Extract the (x, y) coordinate from the center of the cell holding the provided text.  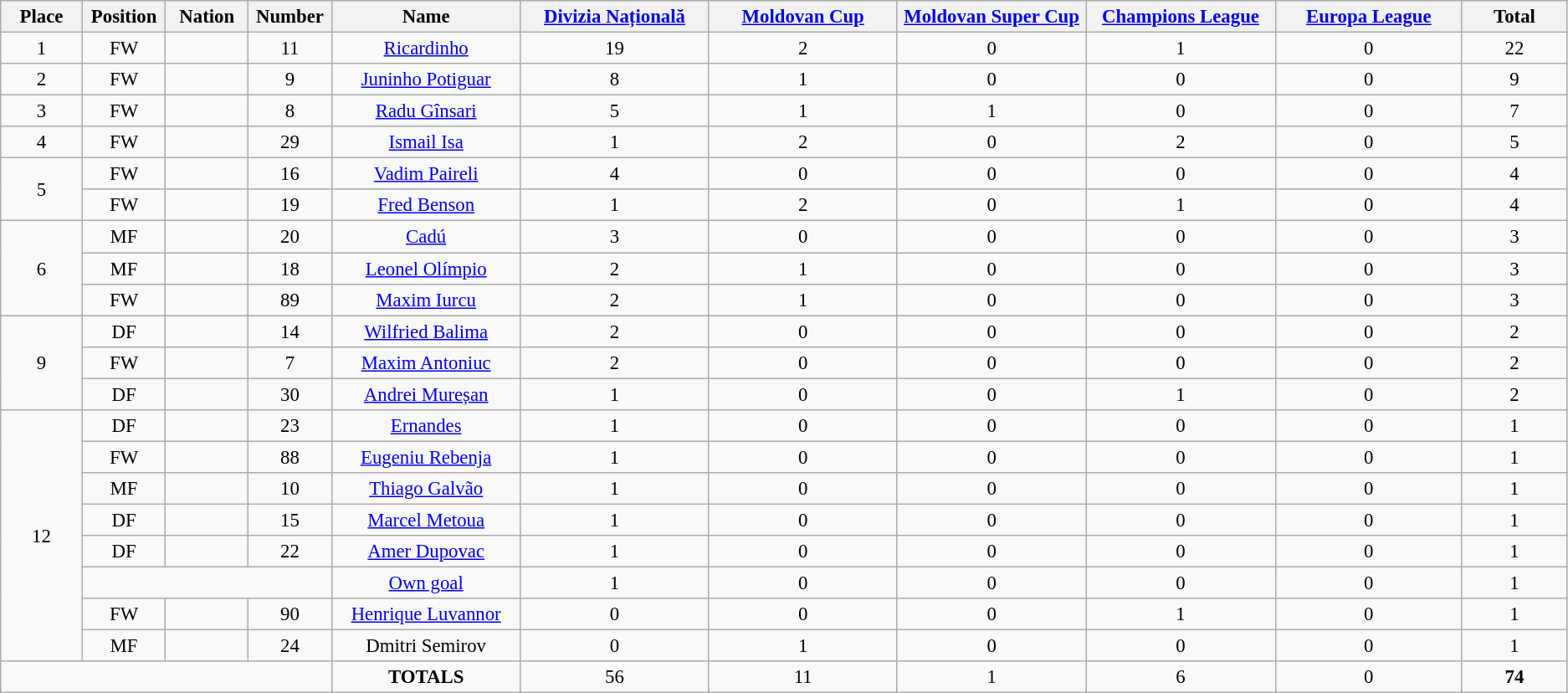
Andrei Mureșan (426, 394)
29 (290, 142)
Champions League (1181, 17)
24 (290, 646)
12 (42, 536)
Position (124, 17)
56 (614, 677)
Nation (208, 17)
Cadú (426, 237)
20 (290, 237)
Total (1514, 17)
74 (1514, 677)
Juninho Potiguar (426, 80)
Europa League (1369, 17)
Wilfried Balima (426, 331)
30 (290, 394)
Thiago Galvão (426, 489)
Radu Gînsari (426, 111)
Moldovan Super Cup (991, 17)
14 (290, 331)
Marcel Metoua (426, 520)
Ricardinho (426, 49)
23 (290, 426)
Amer Dupovac (426, 552)
Ismail Isa (426, 142)
16 (290, 174)
Number (290, 17)
Henrique Luvannor (426, 614)
Fred Benson (426, 205)
Ernandes (426, 426)
Eugeniu Rebenja (426, 457)
15 (290, 520)
Divizia Națională (614, 17)
Leonel Olímpio (426, 269)
Vadim Paireli (426, 174)
90 (290, 614)
Own goal (426, 583)
Place (42, 17)
18 (290, 269)
89 (290, 300)
TOTALS (426, 677)
Moldovan Cup (803, 17)
Maxim Iurcu (426, 300)
Dmitri Semirov (426, 646)
Name (426, 17)
Maxim Antoniuc (426, 362)
10 (290, 489)
88 (290, 457)
